Detect which cell encompasses the target text, then output its (X, Y) center coordinate. 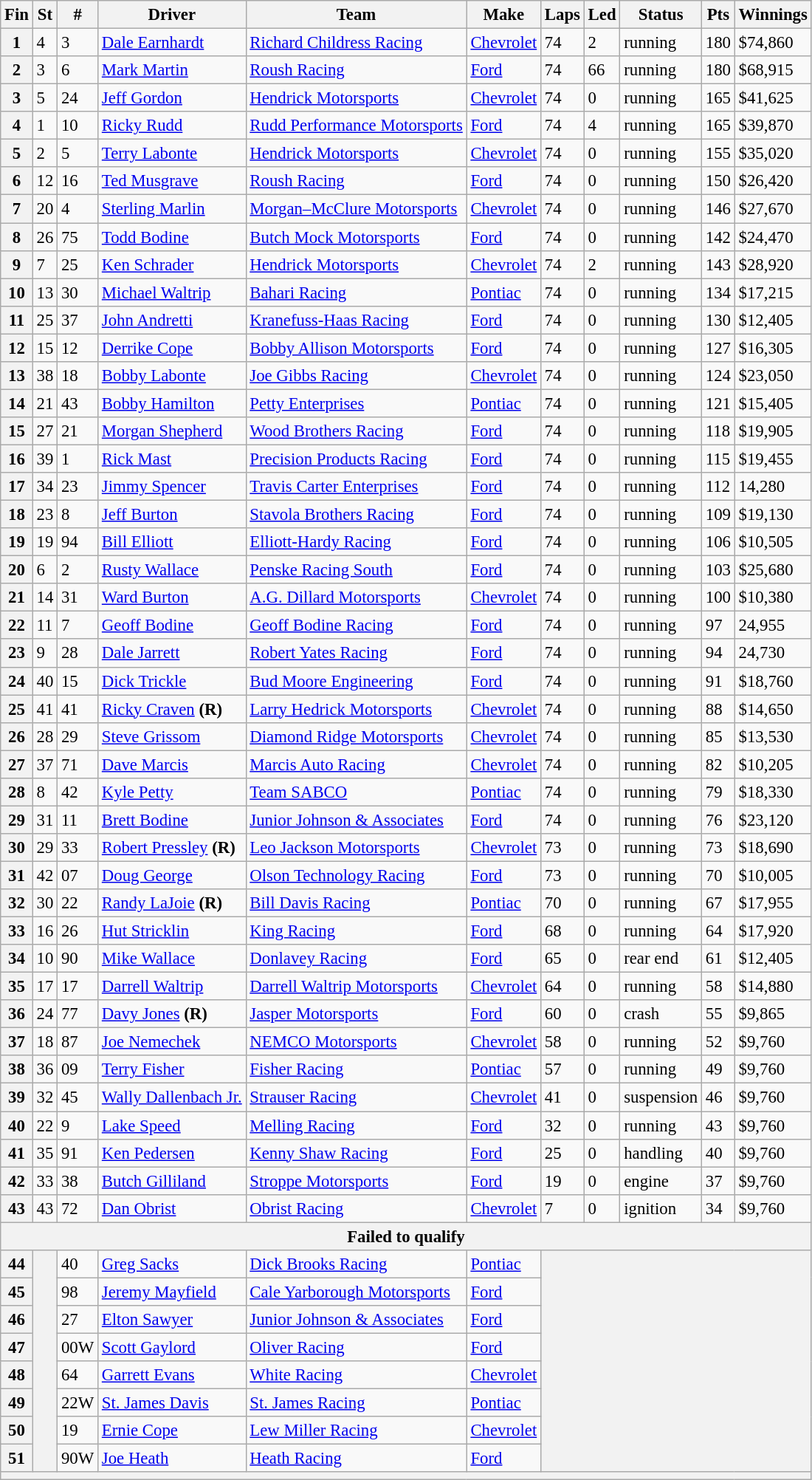
Ricky Rudd (172, 126)
Randy LaJoie (R) (172, 903)
$17,920 (773, 931)
$18,690 (773, 848)
Make (503, 15)
55 (718, 1014)
Dale Jarrett (172, 654)
Petty Enterprises (356, 403)
Larry Hedrick Motorsports (356, 709)
$17,215 (773, 292)
85 (718, 736)
Oliver Racing (356, 1347)
134 (718, 292)
24,730 (773, 654)
suspension (661, 1097)
51 (17, 1459)
Dick Trickle (172, 681)
76 (718, 820)
Cale Yarborough Motorsports (356, 1292)
90W (78, 1459)
Winnings (773, 15)
Jimmy Spencer (172, 487)
115 (718, 459)
47 (17, 1347)
Laps (562, 15)
Failed to qualify (406, 1236)
130 (718, 320)
Richard Childress Racing (356, 43)
61 (718, 959)
$19,455 (773, 459)
Robert Yates Racing (356, 654)
St (44, 15)
14,280 (773, 487)
48 (17, 1375)
Darrell Waltrip (172, 987)
$26,420 (773, 181)
127 (718, 348)
09 (78, 1070)
$24,470 (773, 237)
$14,650 (773, 709)
St. James Davis (172, 1403)
$19,905 (773, 431)
Dave Marcis (172, 764)
60 (562, 1014)
Kranefuss-Haas Racing (356, 320)
77 (78, 1014)
$14,880 (773, 987)
Bahari Racing (356, 292)
65 (562, 959)
$15,405 (773, 403)
# (78, 15)
rear end (661, 959)
Stroppe Motorsports (356, 1181)
NEMCO Motorsports (356, 1042)
Bobby Hamilton (172, 403)
Pts (718, 15)
Ken Pedersen (172, 1153)
crash (661, 1014)
68 (562, 931)
Geoff Bodine (172, 626)
$68,915 (773, 70)
Jeff Gordon (172, 98)
143 (718, 264)
Darrell Waltrip Motorsports (356, 987)
$23,050 (773, 376)
82 (718, 764)
King Racing (356, 931)
$9,865 (773, 1014)
Bobby Labonte (172, 376)
57 (562, 1070)
$10,205 (773, 764)
$18,330 (773, 792)
Lew Miller Racing (356, 1431)
Terry Labonte (172, 154)
146 (718, 209)
87 (78, 1042)
Dick Brooks Racing (356, 1264)
Joe Nemechek (172, 1042)
Leo Jackson Motorsports (356, 848)
Sterling Marlin (172, 209)
Ward Burton (172, 597)
Geoff Bodine Racing (356, 626)
71 (78, 764)
07 (78, 875)
Status (661, 15)
Ernie Cope (172, 1431)
Strauser Racing (356, 1097)
Olson Technology Racing (356, 875)
Diamond Ridge Motorsports (356, 736)
$17,955 (773, 903)
Garrett Evans (172, 1375)
67 (718, 903)
$18,760 (773, 681)
Brett Bodine (172, 820)
00W (78, 1347)
Jeremy Mayfield (172, 1292)
Joe Heath (172, 1459)
Rudd Performance Motorsports (356, 126)
Kyle Petty (172, 792)
Precision Products Racing (356, 459)
engine (661, 1181)
88 (718, 709)
79 (718, 792)
52 (718, 1042)
50 (17, 1431)
Team SABCO (356, 792)
Ken Schrader (172, 264)
$35,020 (773, 154)
155 (718, 154)
$10,505 (773, 542)
Driver (172, 15)
Robert Pressley (R) (172, 848)
$10,380 (773, 597)
$74,860 (773, 43)
150 (718, 181)
Terry Fisher (172, 1070)
Dan Obrist (172, 1208)
Wood Brothers Racing (356, 431)
$25,680 (773, 570)
44 (17, 1264)
Fin (17, 15)
A.G. Dillard Motorsports (356, 597)
121 (718, 403)
Elliott-Hardy Racing (356, 542)
Butch Gilliland (172, 1181)
Scott Gaylord (172, 1347)
Donlavey Racing (356, 959)
Todd Bodine (172, 237)
handling (661, 1153)
Bill Elliott (172, 542)
Davy Jones (R) (172, 1014)
Bud Moore Engineering (356, 681)
Michael Waltrip (172, 292)
Team (356, 15)
Rusty Wallace (172, 570)
97 (718, 626)
Kenny Shaw Racing (356, 1153)
Doug George (172, 875)
Greg Sacks (172, 1264)
Jasper Motorsports (356, 1014)
Rick Mast (172, 459)
72 (78, 1208)
John Andretti (172, 320)
St. James Racing (356, 1403)
98 (78, 1292)
$27,670 (773, 209)
118 (718, 431)
109 (718, 515)
66 (602, 70)
Stavola Brothers Racing (356, 515)
Steve Grissom (172, 736)
ignition (661, 1208)
Mike Wallace (172, 959)
75 (78, 237)
Hut Stricklin (172, 931)
Heath Racing (356, 1459)
Jeff Burton (172, 515)
Travis Carter Enterprises (356, 487)
Joe Gibbs Racing (356, 376)
103 (718, 570)
Penske Racing South (356, 570)
Butch Mock Motorsports (356, 237)
Dale Earnhardt (172, 43)
Mark Martin (172, 70)
124 (718, 376)
Elton Sawyer (172, 1320)
Derrike Cope (172, 348)
Ted Musgrave (172, 181)
$28,920 (773, 264)
Lake Speed (172, 1126)
$13,530 (773, 736)
106 (718, 542)
Bobby Allison Motorsports (356, 348)
$41,625 (773, 98)
Bill Davis Racing (356, 903)
$39,870 (773, 126)
22W (78, 1403)
$10,005 (773, 875)
Morgan–McClure Motorsports (356, 209)
Wally Dallenbach Jr. (172, 1097)
Led (602, 15)
100 (718, 597)
142 (718, 237)
$23,120 (773, 820)
White Racing (356, 1375)
Marcis Auto Racing (356, 764)
112 (718, 487)
Obrist Racing (356, 1208)
90 (78, 959)
Ricky Craven (R) (172, 709)
Melling Racing (356, 1126)
$19,130 (773, 515)
24,955 (773, 626)
$16,305 (773, 348)
Fisher Racing (356, 1070)
Morgan Shepherd (172, 431)
